Provide the [x, y] coordinate of the cell's center where the given text is located.  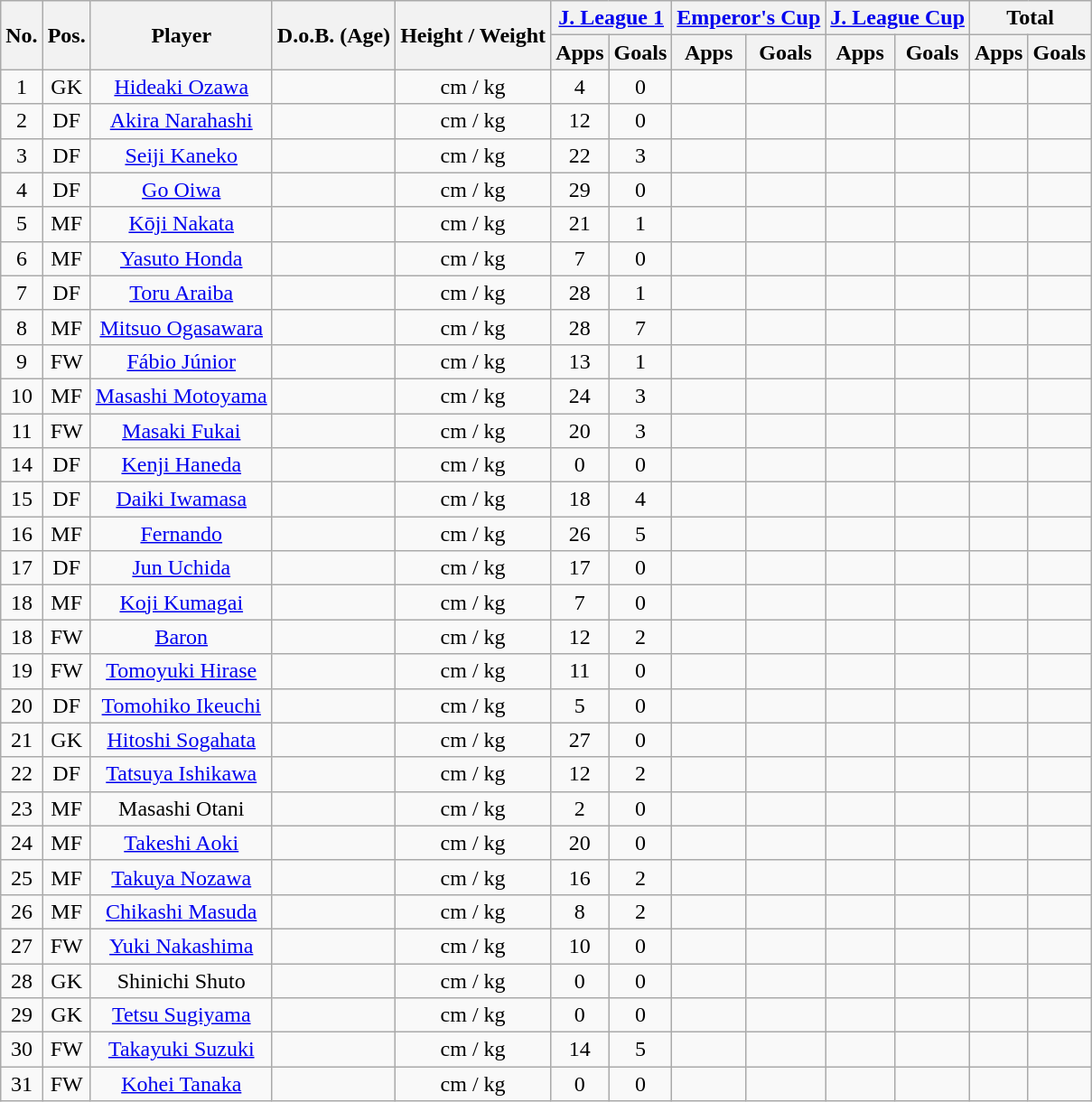
Chikashi Masuda [181, 911]
Jun Uchida [181, 568]
Shinichi Shuto [181, 980]
Tetsu Sugiyama [181, 1015]
Yuki Nakashima [181, 946]
15 [22, 500]
31 [22, 1084]
Daiki Iwamasa [181, 500]
Hitoshi Sogahata [181, 740]
13 [580, 361]
Baron [181, 637]
Masaki Fukai [181, 431]
Player [181, 35]
Kenji Haneda [181, 465]
Tatsuya Ishikawa [181, 774]
Koji Kumagai [181, 602]
Takuya Nozawa [181, 877]
Go Oiwa [181, 190]
Masashi Otani [181, 808]
6 [22, 258]
Akira Narahashi [181, 121]
D.o.B. (Age) [333, 35]
Yasuto Honda [181, 258]
Toru Araiba [181, 293]
Tomohiko Ikeuchi [181, 705]
Kōji Nakata [181, 224]
25 [22, 877]
Fernando [181, 534]
Kohei Tanaka [181, 1084]
Hideaki Ozawa [181, 87]
Mitsuo Ogasawara [181, 327]
Emperor's Cup [749, 18]
Takeshi Aoki [181, 843]
Takayuki Suzuki [181, 1050]
23 [22, 808]
Fábio Júnior [181, 361]
30 [22, 1050]
No. [22, 35]
Height / Weight [473, 35]
Total [1031, 18]
19 [22, 671]
Masashi Motoyama [181, 396]
Tomoyuki Hirase [181, 671]
9 [22, 361]
J. League 1 [611, 18]
Seiji Kaneko [181, 155]
J. League Cup [898, 18]
Pos. [67, 35]
